Capture the cell that displays the provided text and extract its (X, Y) central coordinate. 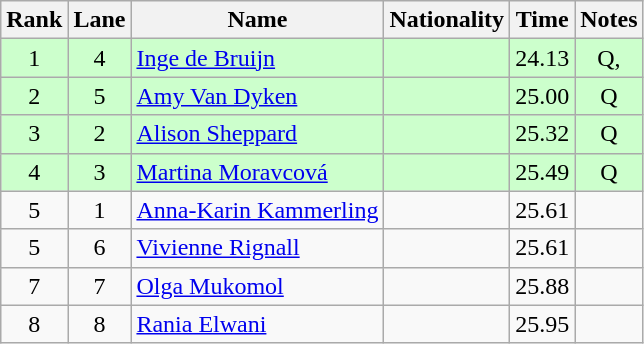
Name (258, 20)
6 (100, 248)
Inge de Bruijn (258, 58)
Amy Van Dyken (258, 96)
Rania Elwani (258, 324)
25.49 (542, 172)
Alison Sheppard (258, 134)
Martina Moravcová (258, 172)
Anna-Karin Kammerling (258, 210)
24.13 (542, 58)
Time (542, 20)
25.32 (542, 134)
25.95 (542, 324)
25.00 (542, 96)
Lane (100, 20)
Notes (609, 20)
Nationality (447, 20)
Vivienne Rignall (258, 248)
Olga Mukomol (258, 286)
Q, (609, 58)
25.88 (542, 286)
Rank (34, 20)
